Extract the [X, Y] coordinate from the center of the cell holding the provided text.  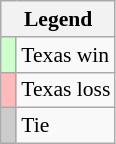
Texas loss [66, 90]
Legend [58, 19]
Texas win [66, 55]
Tie [66, 126]
